Pinpoint the cell where the given text exists, returning its [x, y] midpoint coordinate. 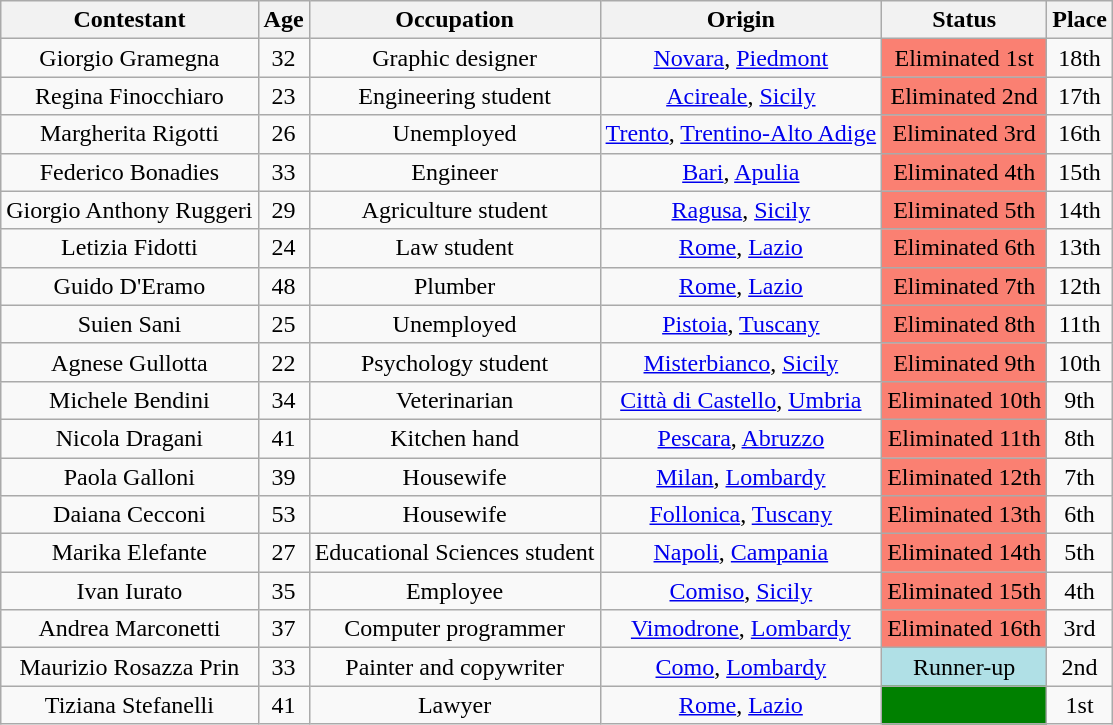
2nd [1080, 667]
39 [284, 477]
27 [284, 553]
5th [1080, 553]
Law student [454, 248]
Eliminated 10th [964, 400]
Psychology student [454, 362]
Daiana Cecconi [130, 515]
25 [284, 324]
Paola Galloni [130, 477]
Occupation [454, 20]
Suien Sani [130, 324]
Bari, Apulia [741, 172]
Painter and copywriter [454, 667]
Eliminated 5th [964, 210]
Eliminated 9th [964, 362]
12th [1080, 286]
Place [1080, 20]
16th [1080, 134]
Eliminated 2nd [964, 96]
18th [1080, 58]
37 [284, 629]
Plumber [454, 286]
10th [1080, 362]
Andrea Marconetti [130, 629]
14th [1080, 210]
Agnese Gullotta [130, 362]
Eliminated 4th [964, 172]
Follonica, Tuscany [741, 515]
23 [284, 96]
Eliminated 12th [964, 477]
Vimodrone, Lombardy [741, 629]
Marika Elefante [130, 553]
Eliminated 11th [964, 438]
6th [1080, 515]
Guido D'Eramo [130, 286]
Eliminated 3rd [964, 134]
Graphic designer [454, 58]
15th [1080, 172]
Kitchen hand [454, 438]
Educational Sciences student [454, 553]
Status [964, 20]
53 [284, 515]
Computer programmer [454, 629]
Eliminated 8th [964, 324]
22 [284, 362]
24 [284, 248]
Pistoia, Tuscany [741, 324]
Age [284, 20]
Como, Lombardy [741, 667]
Tiziana Stefanelli [130, 705]
Misterbianco, Sicily [741, 362]
9th [1080, 400]
34 [284, 400]
Città di Castello, Umbria [741, 400]
Ivan Iurato [130, 591]
Eliminated 16th [964, 629]
Eliminated 1st [964, 58]
7th [1080, 477]
Employee [454, 591]
Nicola Dragani [130, 438]
3rd [1080, 629]
Engineer [454, 172]
Maurizio Rosazza Prin [130, 667]
Trento, Trentino-Alto Adige [741, 134]
Contestant [130, 20]
8th [1080, 438]
Ragusa, Sicily [741, 210]
4th [1080, 591]
Eliminated 14th [964, 553]
26 [284, 134]
29 [284, 210]
11th [1080, 324]
Eliminated 13th [964, 515]
35 [284, 591]
Lawyer [454, 705]
Michele Bendini [130, 400]
Veterinarian [454, 400]
Giorgio Gramegna [130, 58]
Eliminated 15th [964, 591]
48 [284, 286]
13th [1080, 248]
Pescara, Abruzzo [741, 438]
Origin [741, 20]
17th [1080, 96]
Regina Finocchiaro [130, 96]
Eliminated 7th [964, 286]
1st [1080, 705]
Milan, Lombardy [741, 477]
Comiso, Sicily [741, 591]
Engineering student [454, 96]
Agriculture student [454, 210]
Federico Bonadies [130, 172]
Runner-up [964, 667]
Letizia Fidotti [130, 248]
Napoli, Campania [741, 553]
Giorgio Anthony Ruggeri [130, 210]
Margherita Rigotti [130, 134]
Eliminated 6th [964, 248]
Acireale, Sicily [741, 96]
Novara, Piedmont [741, 58]
32 [284, 58]
